Scan for the cell matching the given text and deliver its (X, Y) coordinate at center. 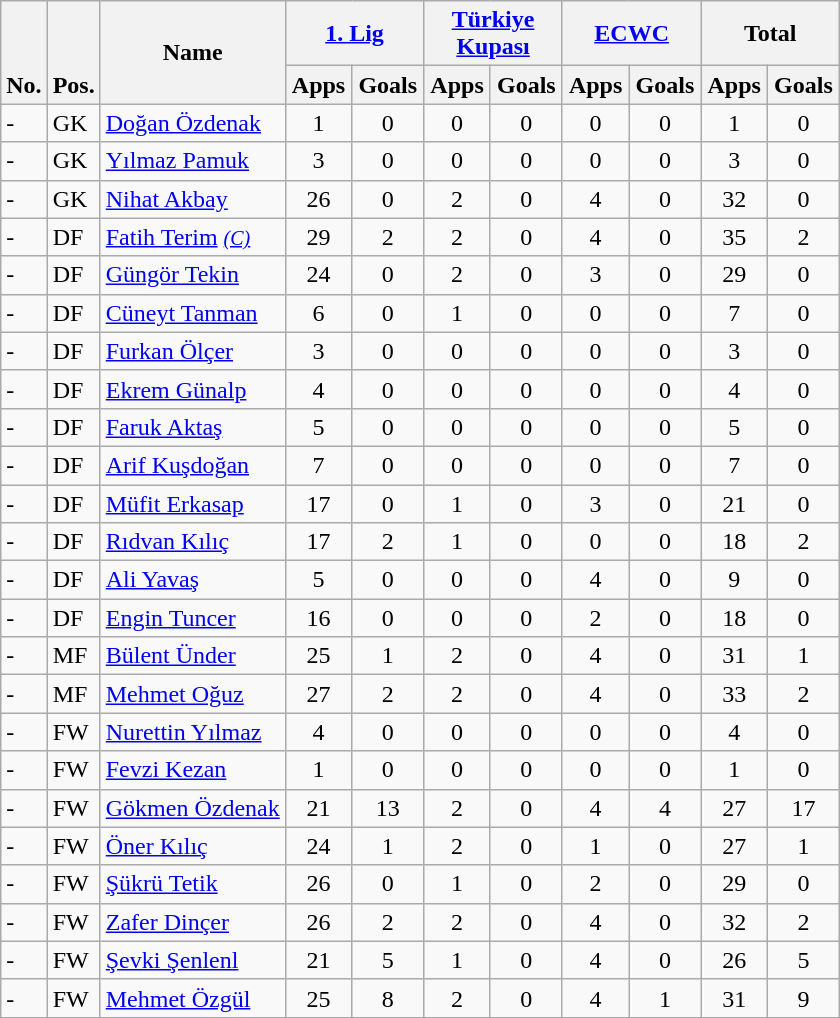
Cüneyt Tanman (192, 313)
Ali Yavaş (192, 580)
Nurettin Yılmaz (192, 732)
Şevki Şenlenl (192, 960)
Total (770, 34)
1. Lig (354, 34)
Zafer Dinçer (192, 922)
Mehmet Oğuz (192, 694)
Furkan Ölçer (192, 351)
16 (318, 618)
33 (734, 694)
Öner Kılıç (192, 846)
8 (388, 998)
Name (192, 52)
Güngör Tekin (192, 275)
Müfit Erkasap (192, 503)
Faruk Aktaş (192, 427)
13 (388, 808)
Bülent Ünder (192, 656)
Şükrü Tetik (192, 884)
6 (318, 313)
Mehmet Özgül (192, 998)
Nihat Akbay (192, 199)
Rıdvan Kılıç (192, 542)
Ekrem Günalp (192, 389)
Doğan Özdenak (192, 123)
Pos. (74, 52)
No. (24, 52)
Fatih Terim (C) (192, 237)
Fevzi Kezan (192, 770)
Gökmen Özdenak (192, 808)
ECWC (632, 34)
Yılmaz Pamuk (192, 161)
Arif Kuşdoğan (192, 465)
Türkiye Kupası (494, 34)
35 (734, 237)
Engin Tuncer (192, 618)
